For the text-containing cell, return its midpoint in [X, Y] coordinate format. 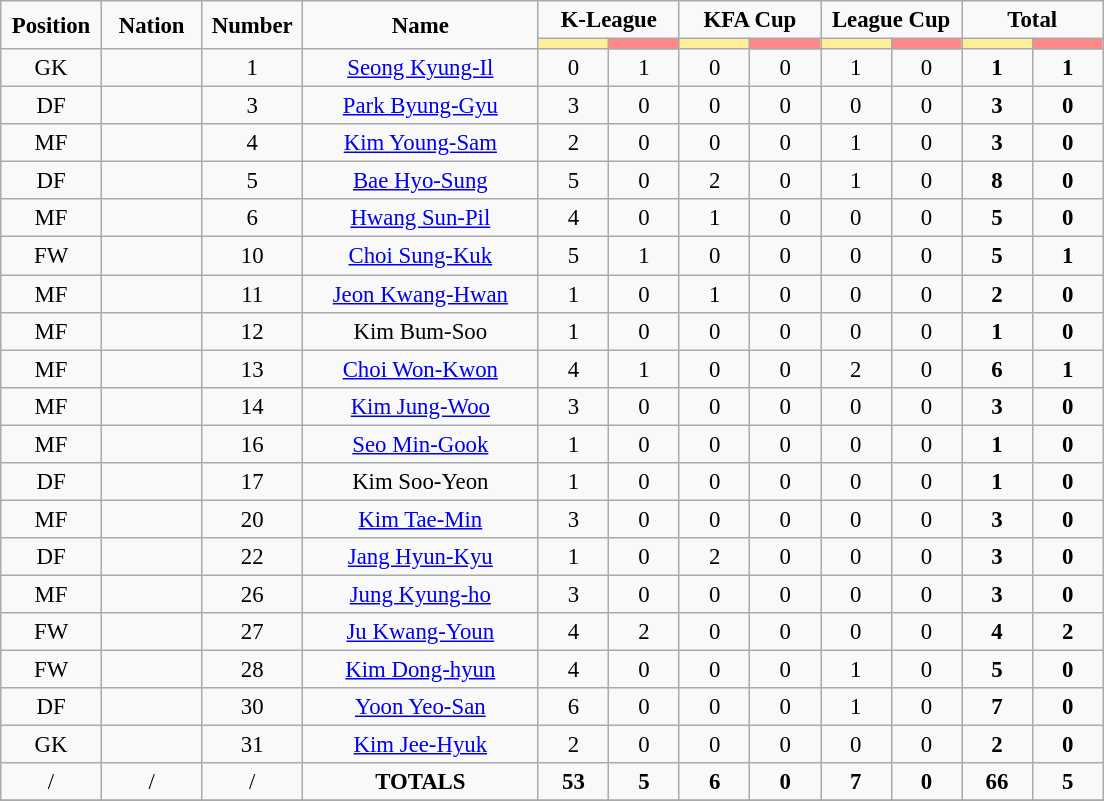
Kim Bum-Soo [421, 331]
Hwang Sun-Pil [421, 219]
30 [252, 707]
8 [998, 181]
Jung Kyung-ho [421, 594]
12 [252, 331]
11 [252, 294]
Jeon Kwang-Hwan [421, 294]
53 [574, 782]
Yoon Yeo-San [421, 707]
13 [252, 369]
Kim Soo-Yeon [421, 482]
66 [998, 782]
27 [252, 632]
TOTALS [421, 782]
Position [52, 25]
Kim Tae-Min [421, 519]
17 [252, 482]
Kim Young-Sam [421, 143]
Park Byung-Gyu [421, 106]
Seong Kyung-Il [421, 68]
Name [421, 25]
Kim Dong-hyun [421, 670]
14 [252, 406]
31 [252, 745]
22 [252, 557]
Jang Hyun-Kyu [421, 557]
Choi Sung-Kuk [421, 256]
20 [252, 519]
League Cup [890, 20]
Total [1032, 20]
KFA Cup [750, 20]
28 [252, 670]
Choi Won-Kwon [421, 369]
Kim Jung-Woo [421, 406]
Kim Jee-Hyuk [421, 745]
Seo Min-Gook [421, 444]
K-League [608, 20]
Nation [152, 25]
Bae Hyo-Sung [421, 181]
26 [252, 594]
Ju Kwang-Youn [421, 632]
10 [252, 256]
Number [252, 25]
16 [252, 444]
